Output the (X, Y) coordinate of the center of the cell containing the given text.  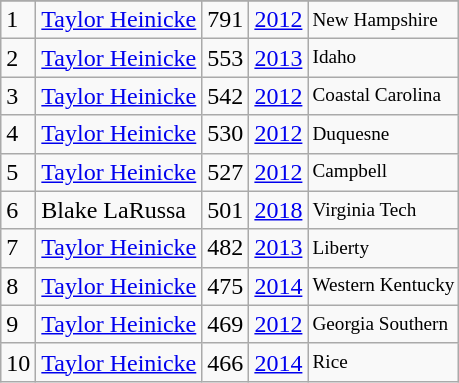
542 (226, 96)
Western Kentucky (384, 286)
6 (18, 210)
553 (226, 58)
8 (18, 286)
2 (18, 58)
1 (18, 20)
Idaho (384, 58)
4 (18, 134)
3 (18, 96)
Duquesne (384, 134)
7 (18, 248)
501 (226, 210)
Georgia Southern (384, 324)
530 (226, 134)
482 (226, 248)
Blake LaRussa (119, 210)
10 (18, 362)
475 (226, 286)
Campbell (384, 172)
527 (226, 172)
Liberty (384, 248)
9 (18, 324)
New Hampshire (384, 20)
466 (226, 362)
Rice (384, 362)
Virginia Tech (384, 210)
Coastal Carolina (384, 96)
791 (226, 20)
2018 (278, 210)
469 (226, 324)
5 (18, 172)
